Extract the [x, y] coordinate from the center of the cell holding the provided text.  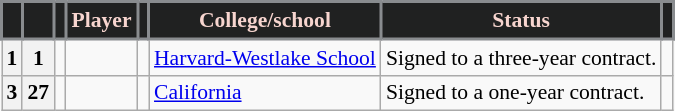
California [265, 93]
27 [38, 93]
College/school [265, 20]
Harvard-Westlake School [265, 57]
Signed to a one-year contract. [521, 93]
Signed to a three-year contract. [521, 57]
3 [12, 93]
Status [521, 20]
Player [102, 20]
